Detect which cell encompasses the target text, then output its [x, y] center coordinate. 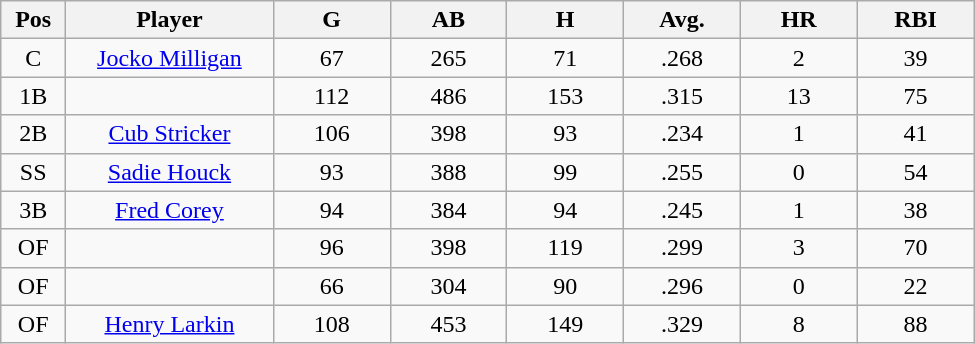
149 [566, 324]
153 [566, 96]
Cub Stricker [170, 134]
96 [332, 248]
38 [916, 210]
.299 [682, 248]
71 [566, 58]
41 [916, 134]
Pos [34, 20]
C [34, 58]
388 [448, 172]
304 [448, 286]
.315 [682, 96]
Jocko Milligan [170, 58]
70 [916, 248]
AB [448, 20]
119 [566, 248]
67 [332, 58]
Player [170, 20]
1B [34, 96]
2 [798, 58]
.329 [682, 324]
486 [448, 96]
88 [916, 324]
3 [798, 248]
Avg. [682, 20]
.255 [682, 172]
Fred Corey [170, 210]
66 [332, 286]
3B [34, 210]
8 [798, 324]
106 [332, 134]
2B [34, 134]
.296 [682, 286]
HR [798, 20]
108 [332, 324]
39 [916, 58]
Sadie Houck [170, 172]
90 [566, 286]
Henry Larkin [170, 324]
112 [332, 96]
54 [916, 172]
13 [798, 96]
.245 [682, 210]
.268 [682, 58]
265 [448, 58]
453 [448, 324]
99 [566, 172]
384 [448, 210]
75 [916, 96]
22 [916, 286]
G [332, 20]
H [566, 20]
RBI [916, 20]
.234 [682, 134]
SS [34, 172]
